Identify which cell holds the provided text, then report its (X, Y) central coordinate. 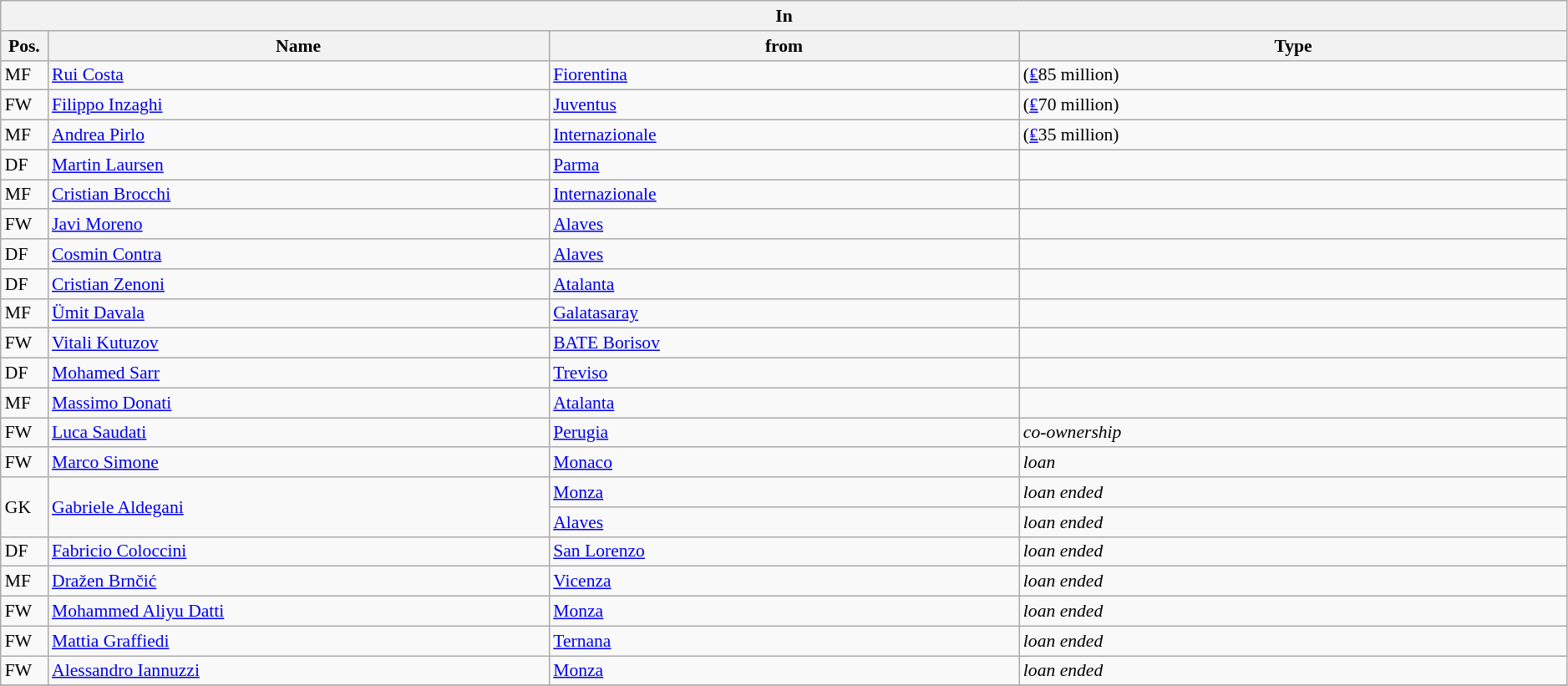
Cosmin Contra (298, 254)
San Lorenzo (784, 551)
Type (1293, 46)
Cristian Brocchi (298, 195)
Parma (784, 165)
Monaco (784, 463)
Alessandro Iannuzzi (298, 671)
(₤70 million) (1293, 105)
Vitali Kutuzov (298, 343)
Gabriele Aldegani (298, 506)
loan (1293, 463)
Fabricio Coloccini (298, 551)
Mattia Graffiedi (298, 641)
Galatasaray (784, 313)
Juventus (784, 105)
Mohammed Aliyu Datti (298, 612)
Pos. (24, 46)
Massimo Donati (298, 403)
Rui Costa (298, 75)
Javi Moreno (298, 225)
Mohamed Sarr (298, 373)
from (784, 46)
Perugia (784, 433)
In (784, 16)
Marco Simone (298, 463)
Dražen Brnčić (298, 582)
BATE Borisov (784, 343)
Andrea Pirlo (298, 135)
(₤35 million) (1293, 135)
co-ownership (1293, 433)
Filippo Inzaghi (298, 105)
Name (298, 46)
GK (24, 506)
Fiorentina (784, 75)
(₤85 million) (1293, 75)
Cristian Zenoni (298, 284)
Vicenza (784, 582)
Ümit Davala (298, 313)
Martin Laursen (298, 165)
Treviso (784, 373)
Luca Saudati (298, 433)
Ternana (784, 641)
